Capture the cell that displays the provided text and extract its [X, Y] central coordinate. 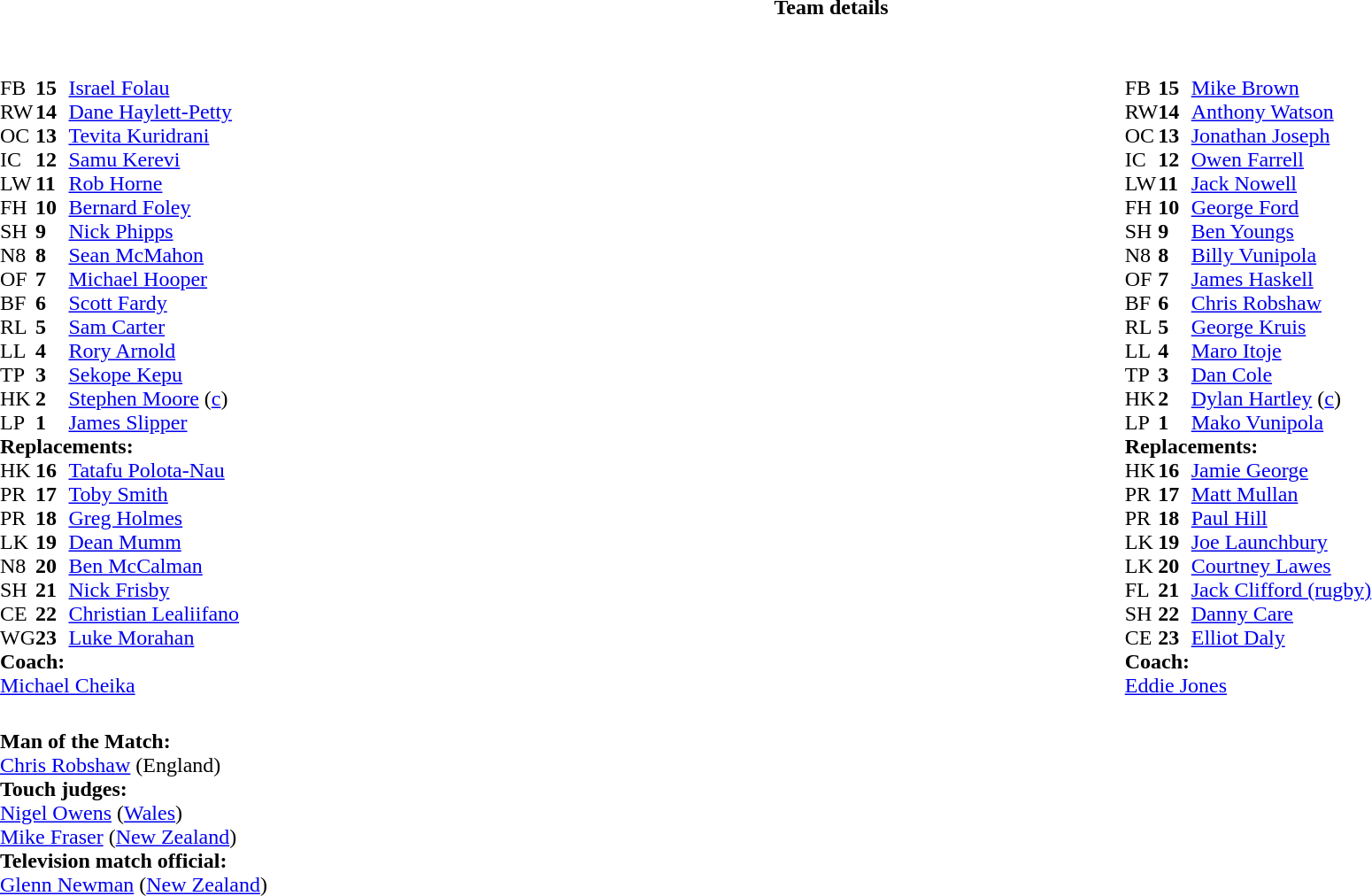
Rob Horne [154, 184]
Sam Carter [154, 328]
Luke Morahan [154, 637]
Stephen Moore (c) [154, 398]
Maro Itoje [1282, 351]
Courtney Lawes [1282, 567]
Dan Cole [1282, 375]
Toby Smith [154, 494]
Rory Arnold [154, 351]
Nick Frisby [154, 590]
Jack Nowell [1282, 184]
Jack Clifford (rugby) [1282, 590]
Jamie George [1282, 471]
Chris Robshaw [1282, 303]
Ben McCalman [154, 567]
Danny Care [1282, 614]
Michael Cheika [119, 685]
George Kruis [1282, 328]
Tevita Kuridrani [154, 136]
Dylan Hartley (c) [1282, 398]
Jonathan Joseph [1282, 136]
Michael Hooper [154, 280]
Mako Vunipola [1282, 423]
Dane Haylett-Petty [154, 112]
Ben Youngs [1282, 232]
Paul Hill [1282, 519]
George Ford [1282, 207]
Christian Lealiifano [154, 614]
Matt Mullan [1282, 494]
Elliot Daly [1282, 637]
Sekope Kepu [154, 375]
Dean Mumm [154, 542]
Anthony Watson [1282, 112]
James Slipper [154, 423]
James Haskell [1282, 280]
Greg Holmes [154, 519]
Mike Brown [1282, 89]
WG [18, 637]
Bernard Foley [154, 207]
Scott Fardy [154, 303]
Tatafu Polota-Nau [154, 471]
Billy Vunipola [1282, 255]
Eddie Jones [1248, 685]
Israel Folau [154, 89]
FL [1142, 590]
Joe Launchbury [1282, 542]
Owen Farrell [1282, 159]
Nick Phipps [154, 232]
Samu Kerevi [154, 159]
Sean McMahon [154, 255]
